Identify which cell holds the provided text, then report its (X, Y) central coordinate. 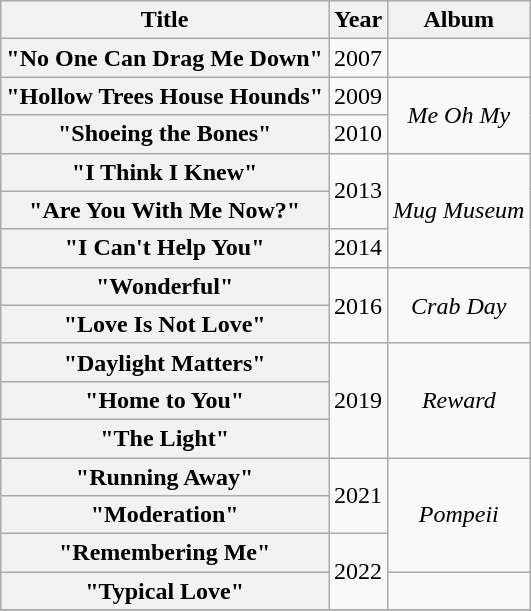
2019 (358, 400)
"Shoeing the Bones" (165, 134)
Crab Day (459, 305)
2016 (358, 305)
"Are You With Me Now?" (165, 210)
"I Think I Knew" (165, 172)
2022 (358, 572)
Me Oh My (459, 115)
2009 (358, 96)
2021 (358, 496)
Album (459, 20)
"Home to You" (165, 400)
Year (358, 20)
Title (165, 20)
"Typical Love" (165, 591)
2007 (358, 58)
"I Can't Help You" (165, 248)
2013 (358, 191)
Pompeii (459, 515)
2010 (358, 134)
"Running Away" (165, 477)
"Moderation" (165, 515)
"No One Can Drag Me Down" (165, 58)
"Hollow Trees House Hounds" (165, 96)
Reward (459, 400)
"Love Is Not Love" (165, 324)
Mug Museum (459, 210)
"Wonderful" (165, 286)
"Remembering Me" (165, 553)
"The Light" (165, 438)
"Daylight Matters" (165, 362)
2014 (358, 248)
